Pinpoint the cell where the given text exists, returning its (x, y) midpoint coordinate. 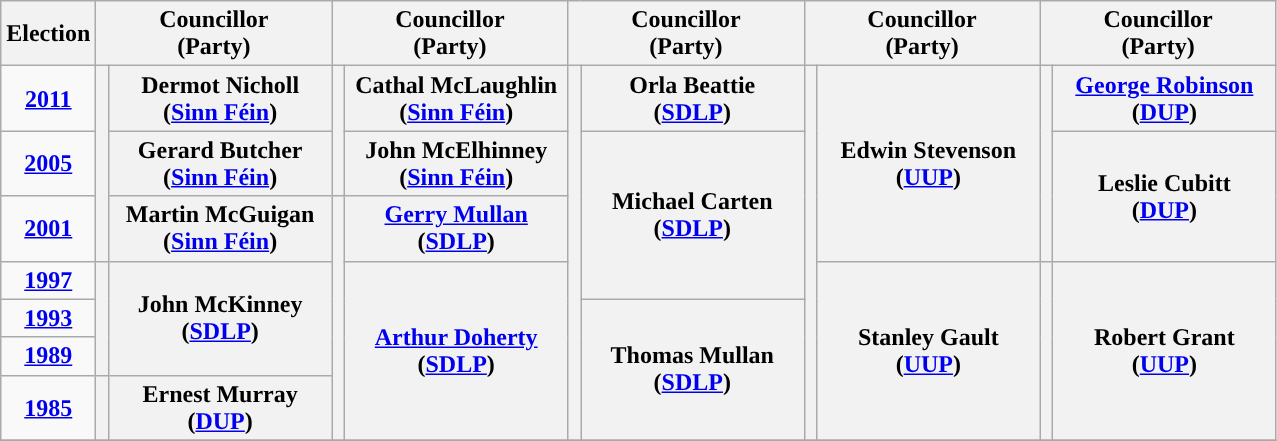
Cathal McLaughlin (Sinn Féin) (456, 98)
George Robinson (DUP) (1165, 98)
1993 (48, 318)
Gerry Mullan (SDLP) (456, 228)
1997 (48, 280)
2011 (48, 98)
John McKinney (SDLP) (220, 318)
Thomas Mullan (SDLP) (692, 370)
2005 (48, 164)
Gerard Butcher (Sinn Féin) (220, 164)
Dermot Nicholl (Sinn Féin) (220, 98)
1985 (48, 408)
John McElhinney (Sinn Féin) (456, 164)
Michael Carten (SDLP) (692, 215)
Orla Beattie (SDLP) (692, 98)
1989 (48, 356)
Edwin Stevenson (UUP) (929, 164)
2001 (48, 228)
Election (48, 34)
Martin McGuigan (Sinn Féin) (220, 228)
Leslie Cubitt (DUP) (1165, 196)
Arthur Doherty (SDLP) (456, 350)
Robert Grant (UUP) (1165, 350)
Ernest Murray (DUP) (220, 408)
Stanley Gault (UUP) (929, 350)
